Return (X, Y) of the center of cell containing provided text 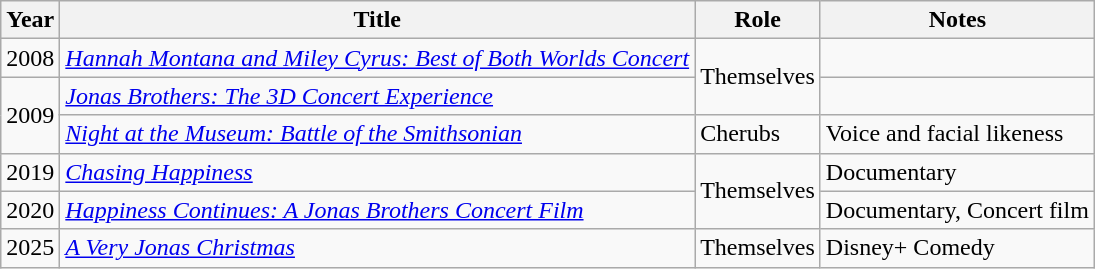
Year (30, 20)
Notes (957, 20)
A Very Jonas Christmas (378, 248)
Cherubs (758, 134)
Voice and facial likeness (957, 134)
2008 (30, 58)
Documentary, Concert film (957, 210)
Chasing Happiness (378, 172)
Role (758, 20)
2019 (30, 172)
Happiness Continues: A Jonas Brothers Concert Film (378, 210)
Jonas Brothers: The 3D Concert Experience (378, 96)
Hannah Montana and Miley Cyrus: Best of Both Worlds Concert (378, 58)
Title (378, 20)
2009 (30, 115)
2020 (30, 210)
Night at the Museum: Battle of the Smithsonian (378, 134)
2025 (30, 248)
Documentary (957, 172)
Disney+ Comedy (957, 248)
